Locate the cell with the specified text and output its [x, y] center coordinate. 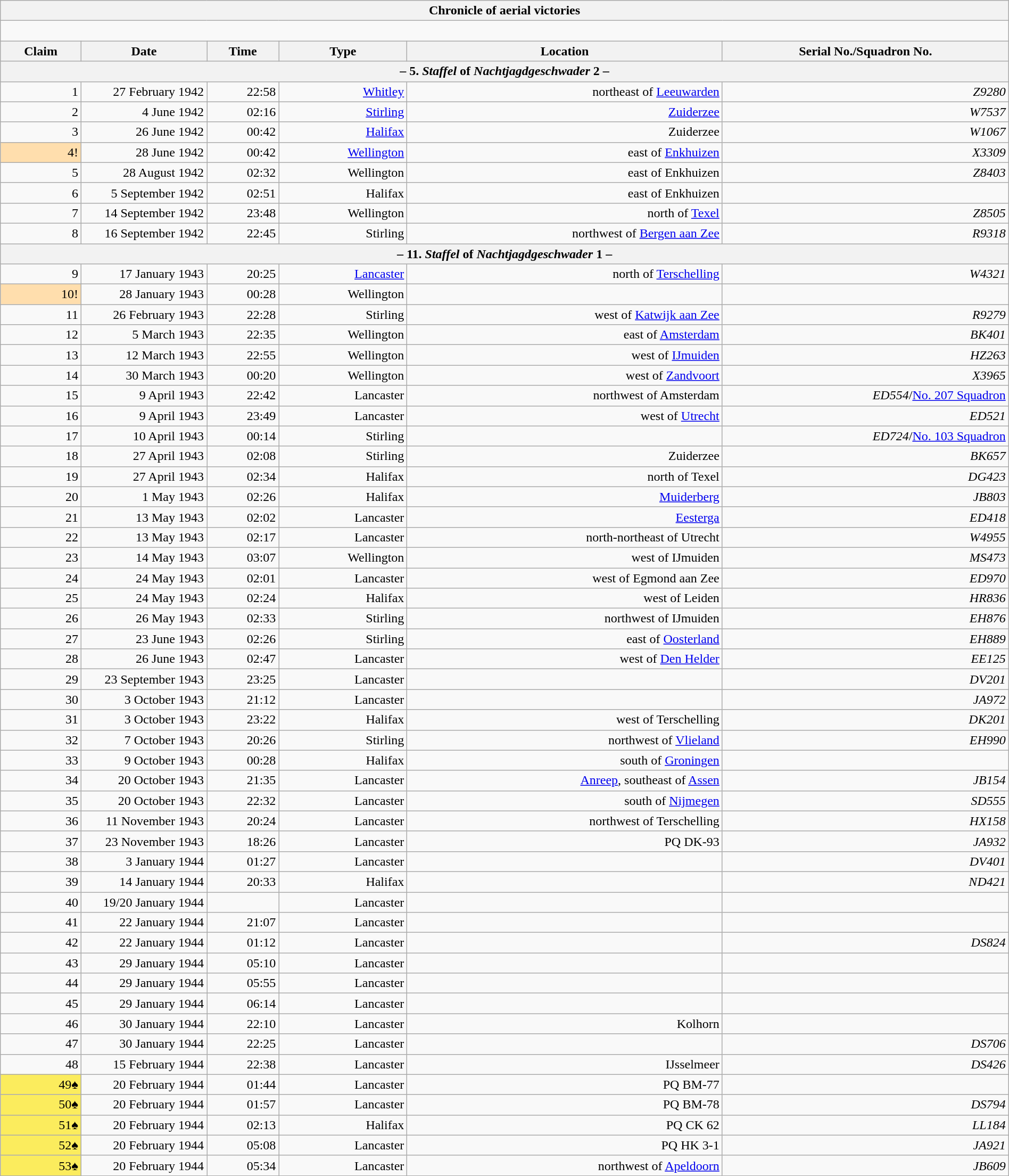
26 June 1943 [144, 659]
northwest of Terschelling [565, 821]
17 [41, 436]
west of Egmond aan Zee [565, 578]
22:35 [243, 335]
Anreep, southeast of Assen [565, 780]
20:33 [243, 882]
50♠ [41, 1105]
northwest of Amsterdam [565, 396]
27 [41, 639]
5 September 1942 [144, 193]
EE125 [865, 659]
28 January 1943 [144, 294]
35 [41, 801]
02:33 [243, 619]
05:08 [243, 1145]
29 [41, 679]
47 [41, 1044]
43 [41, 963]
HR836 [865, 598]
21:12 [243, 700]
17 January 1943 [144, 274]
Type [343, 51]
Whitley [343, 92]
03:07 [243, 557]
DS824 [865, 943]
22:32 [243, 801]
26 February 1943 [144, 315]
– 11. Staffel of Nachtjagdgeschwader 1 – [504, 254]
9 [41, 274]
4! [41, 152]
ED418 [865, 517]
north of Terschelling [565, 274]
22:58 [243, 92]
30 [41, 700]
41 [41, 923]
PQ BM-78 [565, 1105]
34 [41, 780]
PQ DK-93 [565, 841]
05:55 [243, 983]
01:12 [243, 943]
23:48 [243, 213]
10! [41, 294]
02:32 [243, 172]
EH990 [865, 740]
west of Leiden [565, 598]
4 June 1942 [144, 112]
18 [41, 456]
DV201 [865, 679]
DS426 [865, 1064]
W1067 [865, 132]
00:20 [243, 375]
EH876 [865, 619]
22:25 [243, 1044]
IJsselmeer [565, 1064]
DS706 [865, 1044]
45 [41, 1004]
11 [41, 315]
3 [41, 132]
1 May 1943 [144, 497]
5 March 1943 [144, 335]
12 [41, 335]
W4955 [865, 537]
south of Nijmegen [565, 801]
MS473 [865, 557]
00:14 [243, 436]
northwest of Vlieland [565, 740]
Z8505 [865, 213]
28 [41, 659]
23 September 1943 [144, 679]
02:16 [243, 112]
west of Zandvoort [565, 375]
15 February 1944 [144, 1064]
21 [41, 517]
02:02 [243, 517]
22:55 [243, 355]
40 [41, 902]
HX158 [865, 821]
Location [565, 51]
northwest of Bergen aan Zee [565, 233]
25 [41, 598]
02:34 [243, 476]
30 March 1943 [144, 375]
14 September 1942 [144, 213]
EH889 [865, 639]
X3965 [865, 375]
7 October 1943 [144, 740]
22:28 [243, 315]
14 [41, 375]
JB609 [865, 1165]
26 May 1943 [144, 619]
Date [144, 51]
02:13 [243, 1125]
26 [41, 619]
west of Katwijk aan Zee [565, 315]
7 [41, 213]
26 June 1942 [144, 132]
8 [41, 233]
south of Groningen [565, 760]
PQ CK 62 [565, 1125]
HZ263 [865, 355]
24 [41, 578]
20:24 [243, 821]
46 [41, 1024]
JB803 [865, 497]
23 June 1943 [144, 639]
DG423 [865, 476]
JB154 [865, 780]
10 April 1943 [144, 436]
DS794 [865, 1105]
Muiderberg [565, 497]
48 [41, 1064]
01:27 [243, 861]
SD555 [865, 801]
23:25 [243, 679]
west of Den Helder [565, 659]
51♠ [41, 1125]
northwest of Apeldoorn [565, 1165]
16 [41, 416]
02:24 [243, 598]
20 [41, 497]
32 [41, 740]
Serial No./Squadron No. [865, 51]
JA921 [865, 1145]
22:10 [243, 1024]
22:42 [243, 396]
Z9280 [865, 92]
37 [41, 841]
BK657 [865, 456]
18:26 [243, 841]
36 [41, 821]
ND421 [865, 882]
22:38 [243, 1064]
23:22 [243, 720]
14 May 1943 [144, 557]
53♠ [41, 1165]
Claim [41, 51]
14 January 1944 [144, 882]
22:45 [243, 233]
05:10 [243, 963]
01:44 [243, 1084]
15 [41, 396]
52♠ [41, 1145]
W7537 [865, 112]
– 5. Staffel of Nachtjagdgeschwader 2 – [504, 71]
DV401 [865, 861]
R9318 [865, 233]
22 [41, 537]
LL184 [865, 1125]
northwest of IJmuiden [565, 619]
33 [41, 760]
31 [41, 720]
39 [41, 882]
JA932 [865, 841]
42 [41, 943]
02:01 [243, 578]
R9279 [865, 315]
21:35 [243, 780]
49♠ [41, 1084]
44 [41, 983]
06:14 [243, 1004]
20:26 [243, 740]
X3309 [865, 152]
east of Amsterdam [565, 335]
02:47 [243, 659]
27 February 1942 [144, 92]
19/20 January 1944 [144, 902]
3 January 1944 [144, 861]
ED554/No. 207 Squadron [865, 396]
PQ BM-77 [565, 1084]
PQ HK 3-1 [565, 1145]
2 [41, 112]
north-northeast of Utrecht [565, 537]
12 March 1943 [144, 355]
JA972 [865, 700]
02:17 [243, 537]
20:25 [243, 274]
11 November 1943 [144, 821]
01:57 [243, 1105]
Eesterga [565, 517]
Time [243, 51]
28 June 1942 [144, 152]
DK201 [865, 720]
9 October 1943 [144, 760]
W4321 [865, 274]
east of Oosterland [565, 639]
northeast of Leeuwarden [565, 92]
ED970 [865, 578]
23 [41, 557]
Z8403 [865, 172]
ED724/No. 103 Squadron [865, 436]
Chronicle of aerial victories [504, 11]
21:07 [243, 923]
6 [41, 193]
16 September 1942 [144, 233]
BK401 [865, 335]
Kolhorn [565, 1024]
23:49 [243, 416]
13 [41, 355]
west of Terschelling [565, 720]
05:34 [243, 1165]
02:08 [243, 456]
ED521 [865, 416]
19 [41, 476]
5 [41, 172]
38 [41, 861]
west of Utrecht [565, 416]
23 November 1943 [144, 841]
1 [41, 92]
02:51 [243, 193]
28 August 1942 [144, 172]
